Pinpoint the cell where the given text exists, returning its (x, y) midpoint coordinate. 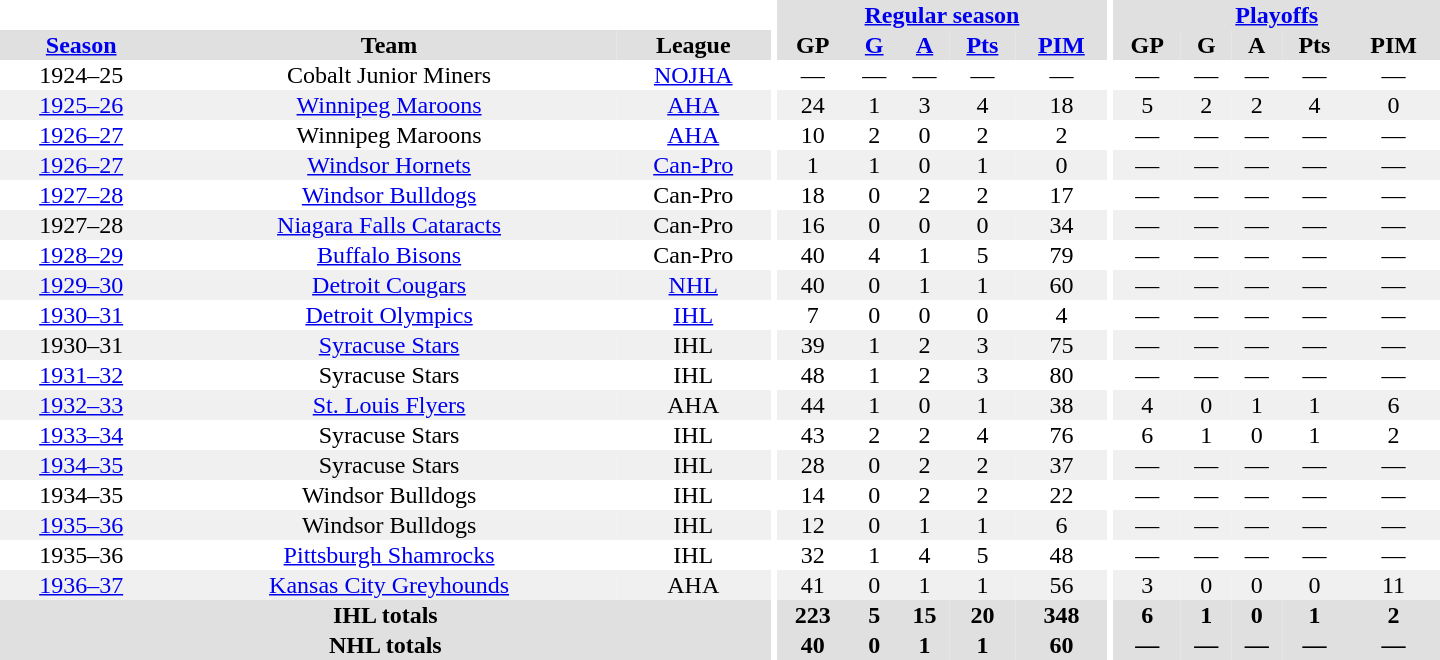
80 (1062, 375)
12 (812, 525)
14 (812, 495)
Windsor Hornets (388, 165)
NOJHA (694, 75)
43 (812, 435)
1931–32 (81, 375)
22 (1062, 495)
1929–30 (81, 285)
Cobalt Junior Miners (388, 75)
75 (1062, 345)
Niagara Falls Cataracts (388, 225)
56 (1062, 585)
Kansas City Greyhounds (388, 585)
1932–33 (81, 405)
41 (812, 585)
44 (812, 405)
39 (812, 345)
16 (812, 225)
11 (1394, 585)
Pittsburgh Shamrocks (388, 555)
NHL (694, 285)
1925–26 (81, 105)
1933–34 (81, 435)
Playoffs (1276, 15)
223 (812, 615)
24 (812, 105)
League (694, 45)
37 (1062, 465)
Detroit Olympics (388, 315)
32 (812, 555)
1924–25 (81, 75)
34 (1062, 225)
10 (812, 135)
1936–37 (81, 585)
28 (812, 465)
NHL totals (386, 645)
20 (982, 615)
38 (1062, 405)
Buffalo Bisons (388, 255)
Team (388, 45)
1928–29 (81, 255)
76 (1062, 435)
348 (1062, 615)
79 (1062, 255)
IHL totals (386, 615)
17 (1062, 195)
15 (924, 615)
St. Louis Flyers (388, 405)
Regular season (942, 15)
Season (81, 45)
7 (812, 315)
Detroit Cougars (388, 285)
